Locate the cell with the specified text and output its [x, y] center coordinate. 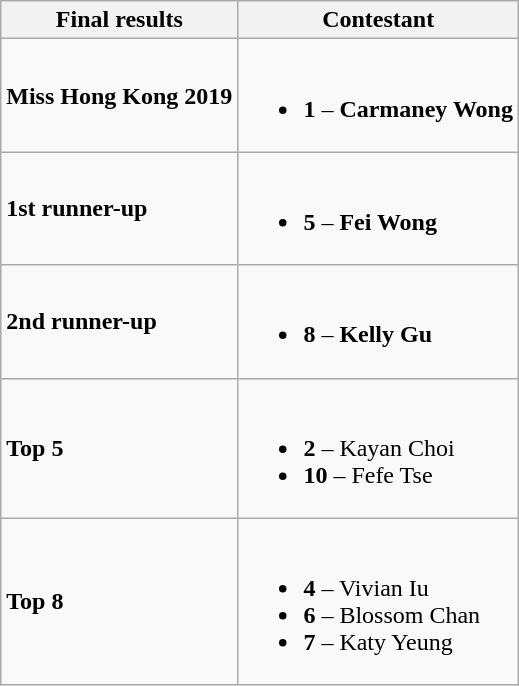
2 – Kayan Choi10 – Fefe Tse [378, 448]
5 – Fei Wong [378, 208]
Final results [120, 20]
Contestant [378, 20]
1 – Carmaney Wong [378, 96]
2nd runner-up [120, 322]
8 – Kelly Gu [378, 322]
Top 5 [120, 448]
4 – Vivian Iu6 – Blossom Chan7 – Katy Yeung [378, 602]
Top 8 [120, 602]
Miss Hong Kong 2019 [120, 96]
1st runner-up [120, 208]
